Capture the cell that displays the provided text and extract its [X, Y] central coordinate. 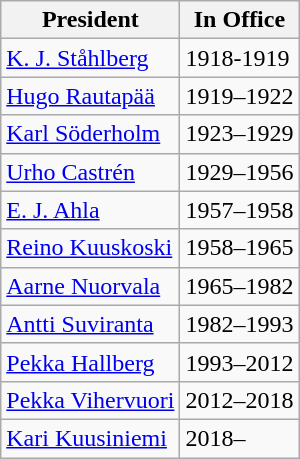
Reino Kuuskoski [90, 248]
1923–1929 [240, 134]
President [90, 20]
1993–2012 [240, 362]
1982–1993 [240, 324]
E. J. Ahla [90, 210]
In Office [240, 20]
Karl Söderholm [90, 134]
Aarne Nuorvala [90, 286]
1965–1982 [240, 286]
1919–1922 [240, 96]
1957–1958 [240, 210]
1918-1919 [240, 58]
2012–2018 [240, 400]
Antti Suviranta [90, 324]
K. J. Ståhlberg [90, 58]
Urho Castrén [90, 172]
Kari Kuusiniemi [90, 438]
Pekka Hallberg [90, 362]
Pekka Vihervuori [90, 400]
1929–1956 [240, 172]
2018– [240, 438]
1958–1965 [240, 248]
Hugo Rautapää [90, 96]
